Return (X, Y) of the center of cell containing provided text 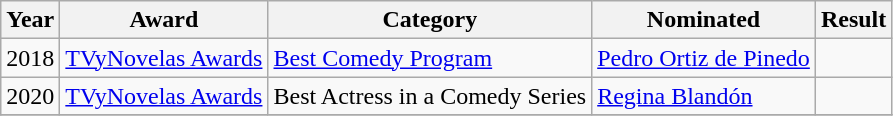
2020 (30, 96)
Category (430, 20)
2018 (30, 58)
Nominated (704, 20)
Result (853, 20)
Best Actress in a Comedy Series (430, 96)
Year (30, 20)
Regina Blandón (704, 96)
Award (164, 20)
Best Comedy Program (430, 58)
Pedro Ortiz de Pinedo (704, 58)
